Identify which cell holds the provided text, then report its [x, y] central coordinate. 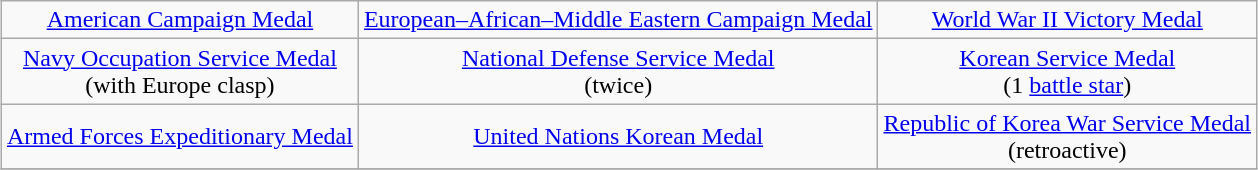
World War II Victory Medal [1068, 20]
European–African–Middle Eastern Campaign Medal [618, 20]
Republic of Korea War Service Medal(retroactive) [1068, 136]
American Campaign Medal [180, 20]
Korean Service Medal(1 battle star) [1068, 72]
Navy Occupation Service Medal(with Europe clasp) [180, 72]
United Nations Korean Medal [618, 136]
National Defense Service Medal(twice) [618, 72]
Armed Forces Expeditionary Medal [180, 136]
